Identify which cell holds the provided text, then report its (x, y) central coordinate. 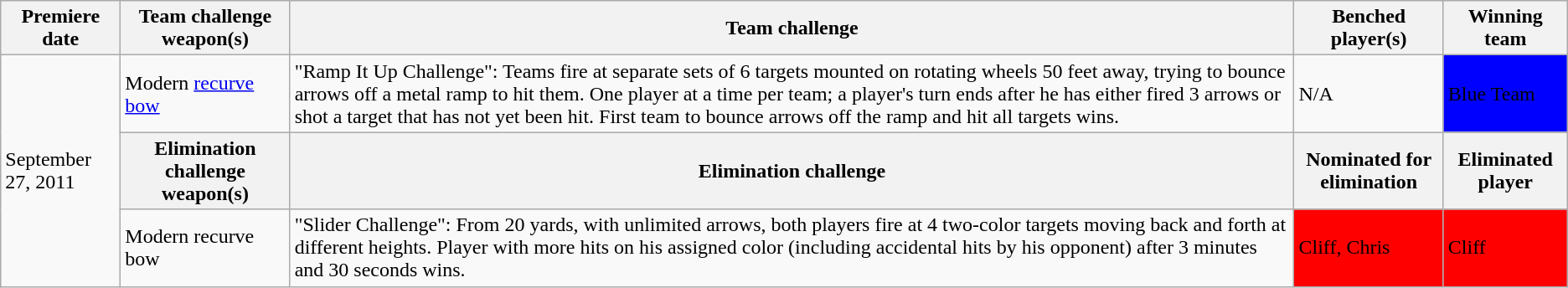
Nominated for elimination (1369, 171)
Team challenge (792, 28)
Blue Team (1505, 94)
N/A (1369, 94)
Premiere date (60, 28)
Cliff (1505, 248)
Cliff, Chris (1369, 248)
Winning team (1505, 28)
Elimination challenge weapon(s) (205, 171)
Eliminated player (1505, 171)
September 27, 2011 (60, 171)
Team challenge weapon(s) (205, 28)
Elimination challenge (792, 171)
Benched player(s) (1369, 28)
